Provide the (x, y) coordinate of the cell's center where the given text is located.  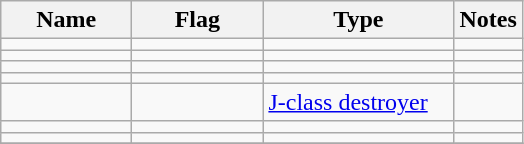
Notes (488, 20)
Flag (198, 20)
Name (66, 20)
J-class destroyer (358, 102)
Type (358, 20)
